Find where the given text appears and provide that cell's center as (X, Y) coordinate. 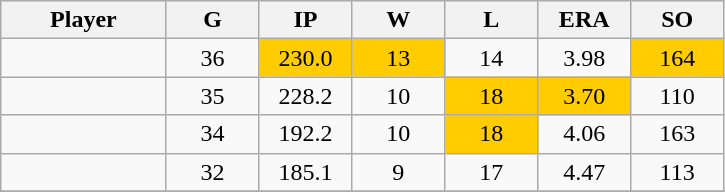
110 (678, 96)
IP (306, 20)
3.98 (584, 58)
163 (678, 134)
13 (398, 58)
4.06 (584, 134)
G (212, 20)
113 (678, 172)
185.1 (306, 172)
4.47 (584, 172)
192.2 (306, 134)
230.0 (306, 58)
14 (492, 58)
34 (212, 134)
W (398, 20)
3.70 (584, 96)
SO (678, 20)
35 (212, 96)
36 (212, 58)
228.2 (306, 96)
164 (678, 58)
Player (84, 20)
17 (492, 172)
ERA (584, 20)
9 (398, 172)
L (492, 20)
32 (212, 172)
